Return [X, Y] of the center of cell containing provided text 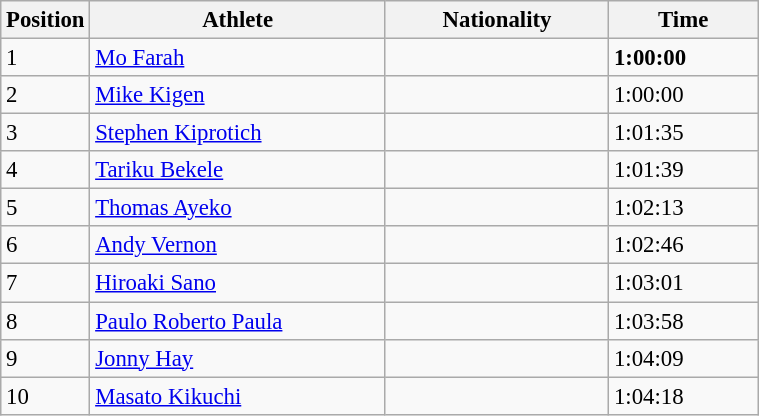
Mike Kigen [238, 95]
2 [46, 95]
7 [46, 283]
Athlete [238, 20]
5 [46, 208]
Thomas Ayeko [238, 208]
1 [46, 58]
3 [46, 133]
8 [46, 321]
Time [684, 20]
10 [46, 396]
1:04:18 [684, 396]
Paulo Roberto Paula [238, 321]
1:02:46 [684, 245]
Stephen Kiprotich [238, 133]
Hiroaki Sano [238, 283]
6 [46, 245]
Nationality [496, 20]
Tariku Bekele [238, 170]
1:03:01 [684, 283]
Andy Vernon [238, 245]
Mo Farah [238, 58]
9 [46, 358]
Masato Kikuchi [238, 396]
1:03:58 [684, 321]
1:01:35 [684, 133]
Jonny Hay [238, 358]
Position [46, 20]
1:02:13 [684, 208]
1:01:39 [684, 170]
1:04:09 [684, 358]
4 [46, 170]
